From the cell containing the given text, extract its center point as (x, y) coordinate. 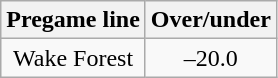
Over/under (210, 20)
Pregame line (74, 20)
–20.0 (210, 58)
Wake Forest (74, 58)
